From the cell containing the given text, extract its center point as [X, Y] coordinate. 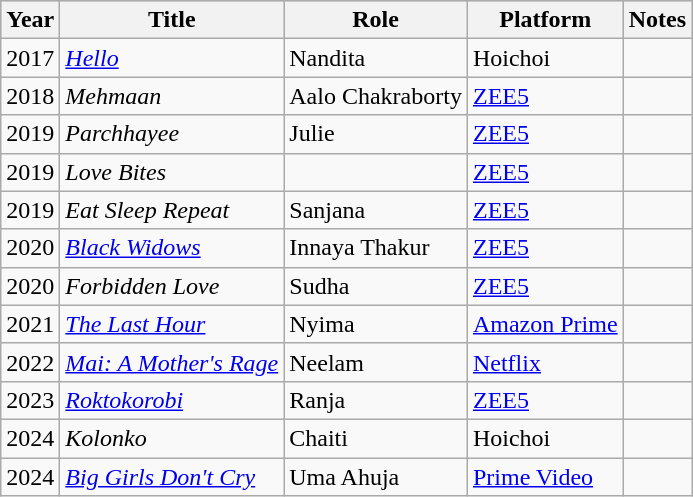
Mai: A Mother's Rage [172, 362]
Platform [545, 20]
Big Girls Don't Cry [172, 477]
Ranja [376, 400]
Role [376, 20]
Aalo Chakraborty [376, 96]
Roktokorobi [172, 400]
Title [172, 20]
Sanjana [376, 210]
Amazon Prime [545, 324]
Black Widows [172, 248]
Innaya Thakur [376, 248]
2021 [30, 324]
Uma Ahuja [376, 477]
Neelam [376, 362]
Nyima [376, 324]
2023 [30, 400]
Forbidden Love [172, 286]
Sudha [376, 286]
The Last Hour [172, 324]
2022 [30, 362]
Nandita [376, 58]
2018 [30, 96]
Eat Sleep Repeat [172, 210]
Chaiti [376, 438]
Mehmaan [172, 96]
Notes [657, 20]
Kolonko [172, 438]
Julie [376, 134]
Parchhayee [172, 134]
Love Bites [172, 172]
Year [30, 20]
Hello [172, 58]
2017 [30, 58]
Prime Video [545, 477]
Netflix [545, 362]
